Identify which cell holds the provided text, then report its (X, Y) central coordinate. 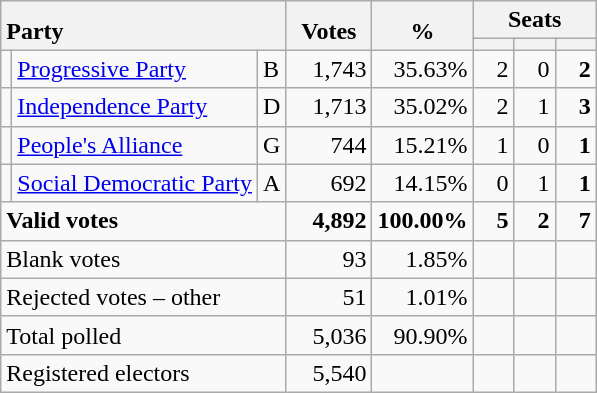
Rejected votes – other (144, 297)
15.21% (422, 145)
90.90% (422, 335)
3 (576, 107)
Progressive Party (135, 69)
35.02% (422, 107)
Registered electors (144, 373)
Party (144, 26)
692 (329, 183)
D (271, 107)
5,036 (329, 335)
5 (494, 221)
5,540 (329, 373)
14.15% (422, 183)
Independence Party (135, 107)
1.01% (422, 297)
51 (329, 297)
People's Alliance (135, 145)
A (271, 183)
93 (329, 259)
Blank votes (144, 259)
1,743 (329, 69)
4,892 (329, 221)
7 (576, 221)
% (422, 26)
Total polled (144, 335)
Seats (534, 20)
G (271, 145)
Social Democratic Party (135, 183)
744 (329, 145)
1.85% (422, 259)
1,713 (329, 107)
35.63% (422, 69)
Valid votes (144, 221)
100.00% (422, 221)
B (271, 69)
Votes (329, 26)
